Return [x, y] of the center of cell containing provided text 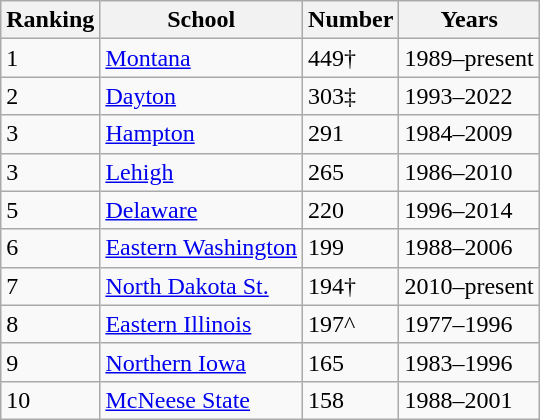
165 [351, 362]
9 [50, 362]
1988–2001 [469, 400]
199 [351, 248]
1988–2006 [469, 248]
School [202, 20]
Number [351, 20]
449† [351, 58]
10 [50, 400]
Ranking [50, 20]
265 [351, 172]
1984–2009 [469, 134]
Lehigh [202, 172]
1989–present [469, 58]
5 [50, 210]
8 [50, 324]
291 [351, 134]
Hampton [202, 134]
7 [50, 286]
1977–1996 [469, 324]
McNeese State [202, 400]
Eastern Washington [202, 248]
1 [50, 58]
Northern Iowa [202, 362]
Montana [202, 58]
158 [351, 400]
2010–present [469, 286]
Delaware [202, 210]
194† [351, 286]
303‡ [351, 96]
197^ [351, 324]
1993–2022 [469, 96]
1986–2010 [469, 172]
North Dakota St. [202, 286]
6 [50, 248]
Eastern Illinois [202, 324]
220 [351, 210]
Dayton [202, 96]
Years [469, 20]
1996–2014 [469, 210]
2 [50, 96]
1983–1996 [469, 362]
